Locate the cell with the specified text and output its [x, y] center coordinate. 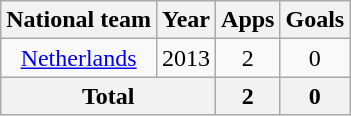
National team [79, 20]
Year [186, 20]
2013 [186, 58]
Total [108, 96]
Goals [315, 20]
Apps [248, 20]
Netherlands [79, 58]
